Detect which cell encompasses the target text, then output its (x, y) center coordinate. 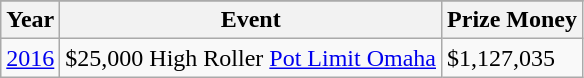
Event (251, 20)
2016 (30, 58)
Prize Money (512, 20)
Year (30, 20)
$1,127,035 (512, 58)
$25,000 High Roller Pot Limit Omaha (251, 58)
